Detect which cell encompasses the target text, then output its [x, y] center coordinate. 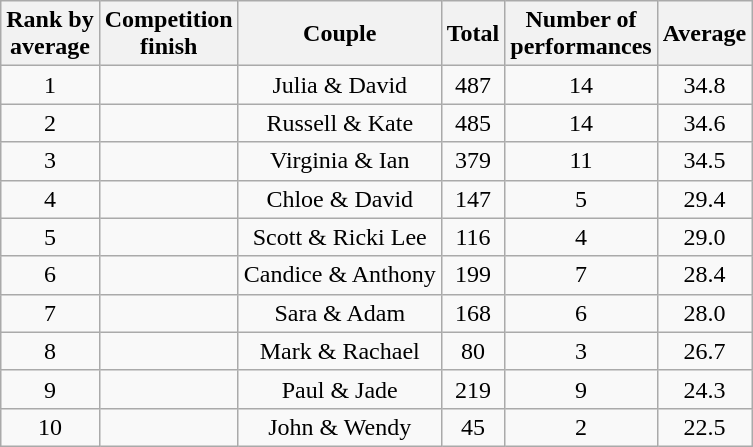
34.5 [704, 161]
80 [473, 351]
26.7 [704, 351]
Rank byaverage [50, 34]
147 [473, 199]
Scott & Ricki Lee [340, 237]
Average [704, 34]
28.0 [704, 313]
168 [473, 313]
Paul & Jade [340, 389]
Russell & Kate [340, 123]
Chloe & David [340, 199]
8 [50, 351]
29.4 [704, 199]
116 [473, 237]
485 [473, 123]
Julia & David [340, 85]
Virginia & Ian [340, 161]
11 [581, 161]
487 [473, 85]
45 [473, 427]
Sara & Adam [340, 313]
28.4 [704, 275]
34.8 [704, 85]
Competitionfinish [168, 34]
Total [473, 34]
10 [50, 427]
219 [473, 389]
Number ofperformances [581, 34]
34.6 [704, 123]
1 [50, 85]
John & Wendy [340, 427]
199 [473, 275]
24.3 [704, 389]
22.5 [704, 427]
29.0 [704, 237]
Couple [340, 34]
Candice & Anthony [340, 275]
Mark & Rachael [340, 351]
379 [473, 161]
